Output the (X, Y) coordinate of the center of the cell containing the given text.  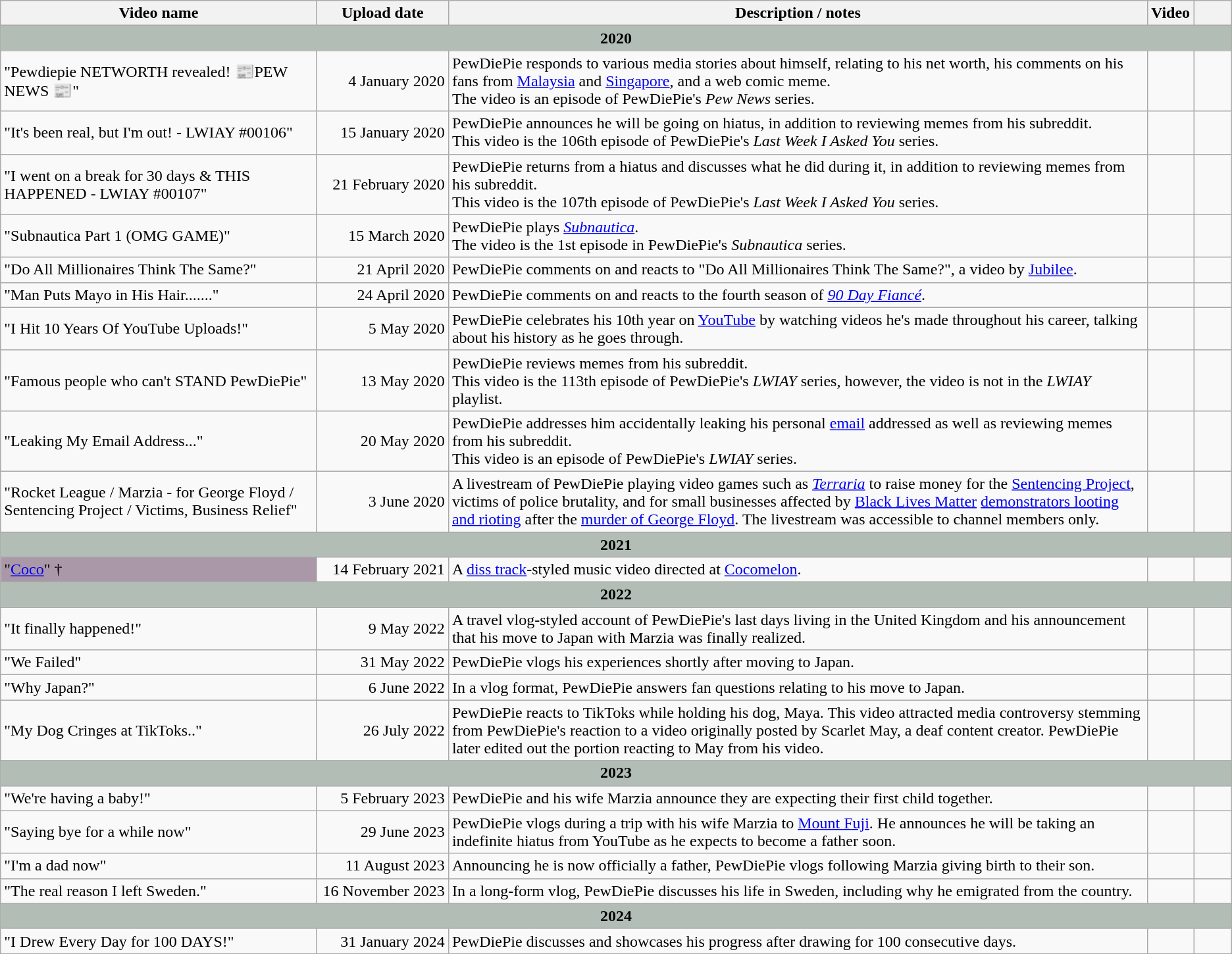
15 March 2020 (382, 236)
2024 (616, 916)
A diss track-styled music video directed at Cocomelon. (798, 570)
"I went on a break for 30 days & THIS HAPPENED - LWIAY #00107" (159, 184)
3 June 2020 (382, 501)
"Subnautica Part 1 (OMG GAME)" (159, 236)
"I'm a dad now" (159, 866)
In a vlog format, PewDiePie answers fan questions relating to his move to Japan. (798, 688)
Description / notes (798, 13)
31 January 2024 (382, 941)
"Famous people who can't STAND PewDiePie" (159, 380)
PewDiePie celebrates his 10th year on YouTube by watching videos he's made throughout his career, talking about his history as he goes through. (798, 329)
Upload date (382, 13)
4 January 2020 (382, 81)
PewDiePie and his wife Marzia announce they are expecting their first child together. (798, 798)
Video (1170, 13)
"I Hit 10 Years Of YouTube Uploads!" (159, 329)
Announcing he is now officially a father, PewDiePie vlogs following Marzia giving birth to their son. (798, 866)
5 May 2020 (382, 329)
PewDiePie discusses and showcases his progress after drawing for 100 consecutive days. (798, 941)
2022 (616, 595)
Video name (159, 13)
16 November 2023 (382, 891)
PewDiePie plays Subnautica.The video is the 1st episode in PewDiePie's Subnautica series. (798, 236)
"Rocket League / Marzia - for George Floyd / Sentencing Project / Victims, Business Relief" (159, 501)
9 May 2022 (382, 629)
2020 (616, 38)
"My Dog Cringes at TikToks.." (159, 730)
"The real reason I left Sweden." (159, 891)
"Do All Millionaires Think The Same?" (159, 270)
2021 (616, 544)
"It's been real, but I'm out! - LWIAY #00106" (159, 133)
In a long-form vlog, PewDiePie discusses his life in Sweden, including why he emigrated from the country. (798, 891)
"Saying bye for a while now" (159, 832)
"Why Japan?" (159, 688)
24 April 2020 (382, 295)
PewDiePie comments on and reacts to the fourth season of 90 Day Fiancé. (798, 295)
15 January 2020 (382, 133)
29 June 2023 (382, 832)
"It finally happened!" (159, 629)
5 February 2023 (382, 798)
11 August 2023 (382, 866)
"I Drew Every Day for 100 DAYS!" (159, 941)
20 May 2020 (382, 441)
"Pewdiepie NETWORTH revealed! 📰PEW NEWS 📰" (159, 81)
"We're having a baby!" (159, 798)
PewDiePie comments on and reacts to "Do All Millionaires Think The Same?", a video by Jubilee. (798, 270)
26 July 2022 (382, 730)
13 May 2020 (382, 380)
PewDiePie vlogs his experiences shortly after moving to Japan. (798, 663)
21 April 2020 (382, 270)
2023 (616, 773)
21 February 2020 (382, 184)
31 May 2022 (382, 663)
6 June 2022 (382, 688)
"We Failed" (159, 663)
"Man Puts Mayo in His Hair......." (159, 295)
"Leaking My Email Address..." (159, 441)
"Coco" † (159, 570)
14 February 2021 (382, 570)
